Return [X, Y] of the center of cell containing provided text 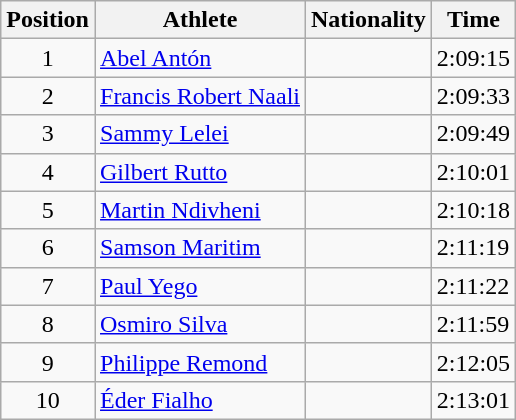
2:10:01 [473, 172]
1 [48, 58]
2:09:49 [473, 134]
7 [48, 286]
8 [48, 324]
Osmiro Silva [200, 324]
Time [473, 20]
2:11:22 [473, 286]
Sammy Lelei [200, 134]
2:10:18 [473, 210]
2:13:01 [473, 400]
Athlete [200, 20]
Martin Ndivheni [200, 210]
Position [48, 20]
4 [48, 172]
2 [48, 96]
Abel Antón [200, 58]
3 [48, 134]
Éder Fialho [200, 400]
Samson Maritim [200, 248]
5 [48, 210]
Philippe Remond [200, 362]
Nationality [369, 20]
10 [48, 400]
Paul Yego [200, 286]
Gilbert Rutto [200, 172]
2:12:05 [473, 362]
2:09:33 [473, 96]
2:11:19 [473, 248]
2:11:59 [473, 324]
2:09:15 [473, 58]
9 [48, 362]
6 [48, 248]
Francis Robert Naali [200, 96]
